From the cell containing the given text, extract its center point as (x, y) coordinate. 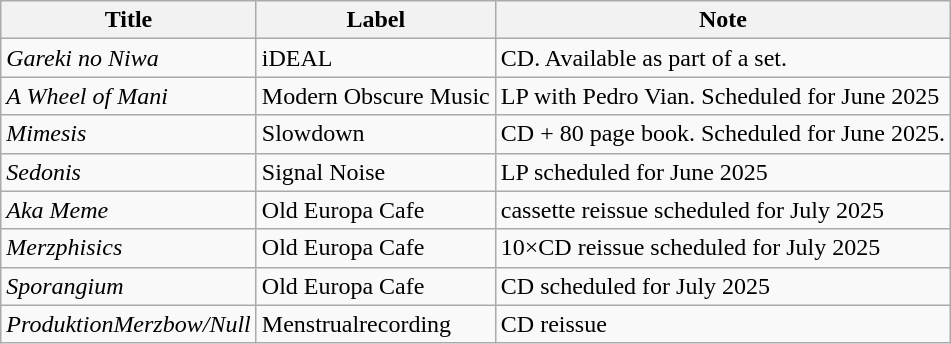
Note (722, 20)
iDEAL (376, 58)
Gareki no Niwa (129, 58)
Sporangium (129, 286)
LP scheduled for June 2025 (722, 172)
Merzphisics (129, 248)
A Wheel of Mani (129, 96)
CD + 80 page book. Scheduled for June 2025. (722, 134)
Label (376, 20)
Sedonis (129, 172)
Menstrualrecording (376, 324)
CD. Available as part of a set. (722, 58)
LP with Pedro Vian. Scheduled for June 2025 (722, 96)
CD reissue (722, 324)
Aka Meme (129, 210)
10×CD reissue scheduled for July 2025 (722, 248)
CD scheduled for July 2025 (722, 286)
cassette reissue scheduled for July 2025 (722, 210)
Slowdown (376, 134)
Title (129, 20)
ProduktionMerzbow/Null (129, 324)
Mimesis (129, 134)
Signal Noise (376, 172)
Modern Obscure Music (376, 96)
